Find where the given text appears and provide that cell's center as (X, Y) coordinate. 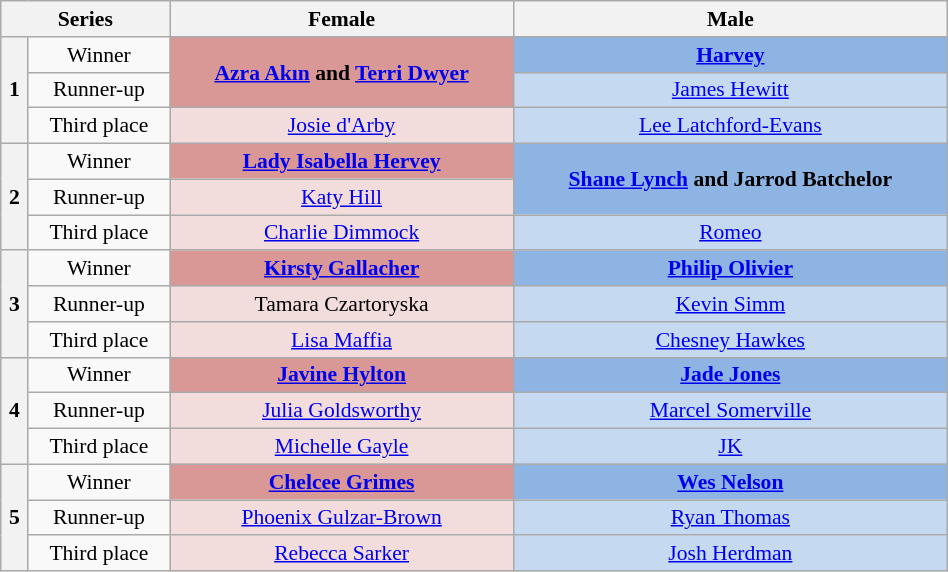
Josh Herdman (730, 554)
Javine Hylton (342, 375)
Lady Isabella Hervey (342, 162)
Phoenix Gulzar-Brown (342, 518)
Lisa Maffia (342, 340)
Azra Akın and Terri Dwyer (342, 72)
Marcel Somerville (730, 411)
Romeo (730, 233)
Chesney Hawkes (730, 340)
Ryan Thomas (730, 518)
Josie d'Arby (342, 126)
Kirsty Gallacher (342, 269)
Shane Lynch and Jarrod Batchelor (730, 180)
Male (730, 19)
Chelcee Grimes (342, 482)
Series (86, 19)
Kevin Simm (730, 304)
Philip Olivier (730, 269)
Katy Hill (342, 197)
Charlie Dimmock (342, 233)
Michelle Gayle (342, 447)
5 (14, 518)
Lee Latchford-Evans (730, 126)
James Hewitt (730, 90)
Rebecca Sarker (342, 554)
3 (14, 304)
Julia Goldsworthy (342, 411)
4 (14, 410)
Jade Jones (730, 375)
2 (14, 198)
1 (14, 90)
Tamara Czartoryska (342, 304)
Harvey (730, 55)
Wes Nelson (730, 482)
Female (342, 19)
JK (730, 447)
